Output the [x, y] coordinate of the center of the cell containing the given text.  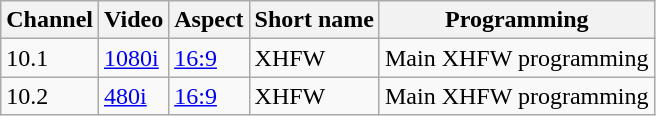
10.2 [50, 96]
1080i [134, 58]
Short name [314, 20]
480i [134, 96]
Aspect [209, 20]
10.1 [50, 58]
Channel [50, 20]
Programming [516, 20]
Video [134, 20]
